Pinpoint the cell where the given text exists, returning its [x, y] midpoint coordinate. 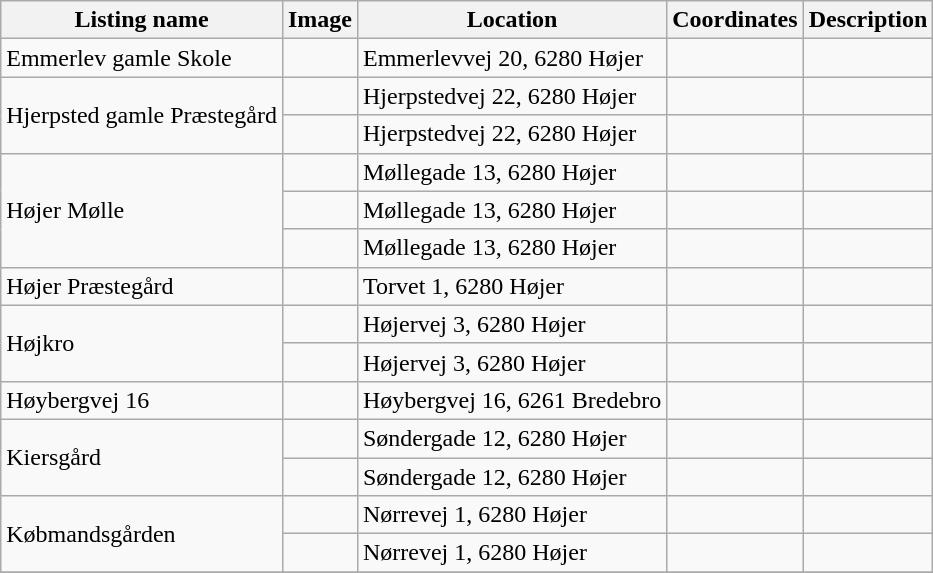
Listing name [142, 20]
Høybergvej 16, 6261 Bredebro [512, 400]
Emmerlevvej 20, 6280 Højer [512, 58]
Coordinates [735, 20]
Høybergvej 16 [142, 400]
Emmerlev gamle Skole [142, 58]
Torvet 1, 6280 Højer [512, 286]
Højer Mølle [142, 210]
Image [320, 20]
Kiersgård [142, 457]
Location [512, 20]
Højkro [142, 343]
Hjerpsted gamle Præstegård [142, 115]
Description [868, 20]
Højer Præstegård [142, 286]
Købmandsgården [142, 534]
